Scan for the cell matching the given text and deliver its (x, y) coordinate at center. 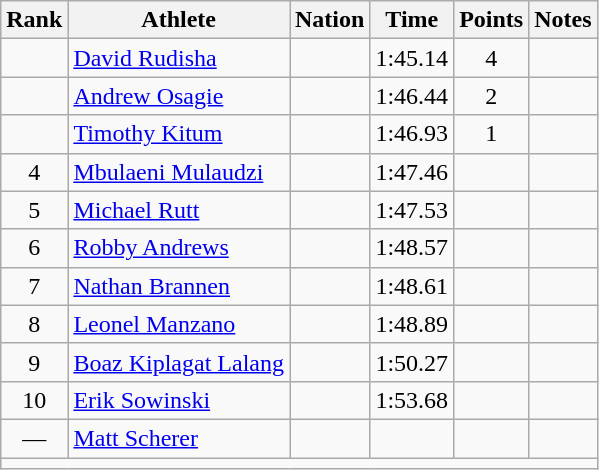
Matt Scherer (179, 438)
8 (34, 324)
7 (34, 286)
Erik Sowinski (179, 400)
1:45.14 (412, 58)
1:46.44 (412, 96)
9 (34, 362)
Michael Rutt (179, 210)
Leonel Manzano (179, 324)
1:47.46 (412, 172)
1 (492, 134)
Timothy Kitum (179, 134)
Nathan Brannen (179, 286)
1:48.89 (412, 324)
1:46.93 (412, 134)
Athlete (179, 20)
1:48.57 (412, 248)
Nation (330, 20)
Points (492, 20)
Rank (34, 20)
Boaz Kiplagat Lalang (179, 362)
1:50.27 (412, 362)
Notes (563, 20)
6 (34, 248)
1:48.61 (412, 286)
10 (34, 400)
Robby Andrews (179, 248)
1:53.68 (412, 400)
David Rudisha (179, 58)
— (34, 438)
2 (492, 96)
1:47.53 (412, 210)
Time (412, 20)
5 (34, 210)
Mbulaeni Mulaudzi (179, 172)
Andrew Osagie (179, 96)
